Scan for the cell matching the given text and deliver its [X, Y] coordinate at center. 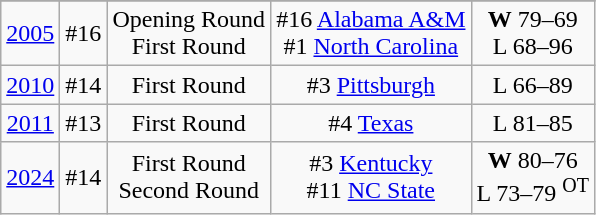
#16 Alabama A&M#1 North Carolina [371, 34]
2011 [30, 123]
L 81–85 [533, 123]
2010 [30, 85]
#16 [84, 34]
Opening RoundFirst Round [189, 34]
#13 [84, 123]
L 66–89 [533, 85]
#3 Kentucky #11 NC State [371, 178]
First RoundSecond Round [189, 178]
2024 [30, 178]
W 79–69 L 68–96 [533, 34]
2005 [30, 34]
W 80–76L 73–79 OT [533, 178]
#3 Pittsburgh [371, 85]
#4 Texas [371, 123]
